Determine the (X, Y) coordinate at the center of the cell enclosing the given text.  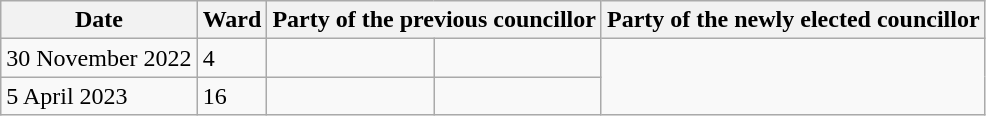
30 November 2022 (99, 58)
16 (232, 96)
Party of the newly elected councillor (793, 20)
Ward (232, 20)
Date (99, 20)
5 April 2023 (99, 96)
Party of the previous councillor (434, 20)
4 (232, 58)
